Pinpoint the cell where the given text exists, returning its (x, y) midpoint coordinate. 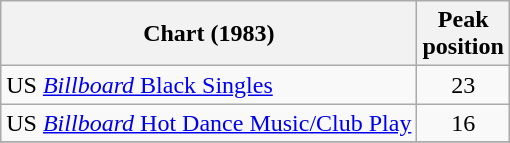
Peakposition (463, 34)
16 (463, 123)
US Billboard Hot Dance Music/Club Play (209, 123)
23 (463, 85)
US Billboard Black Singles (209, 85)
Chart (1983) (209, 34)
